Find where the given text appears and provide that cell's center as [X, Y] coordinate. 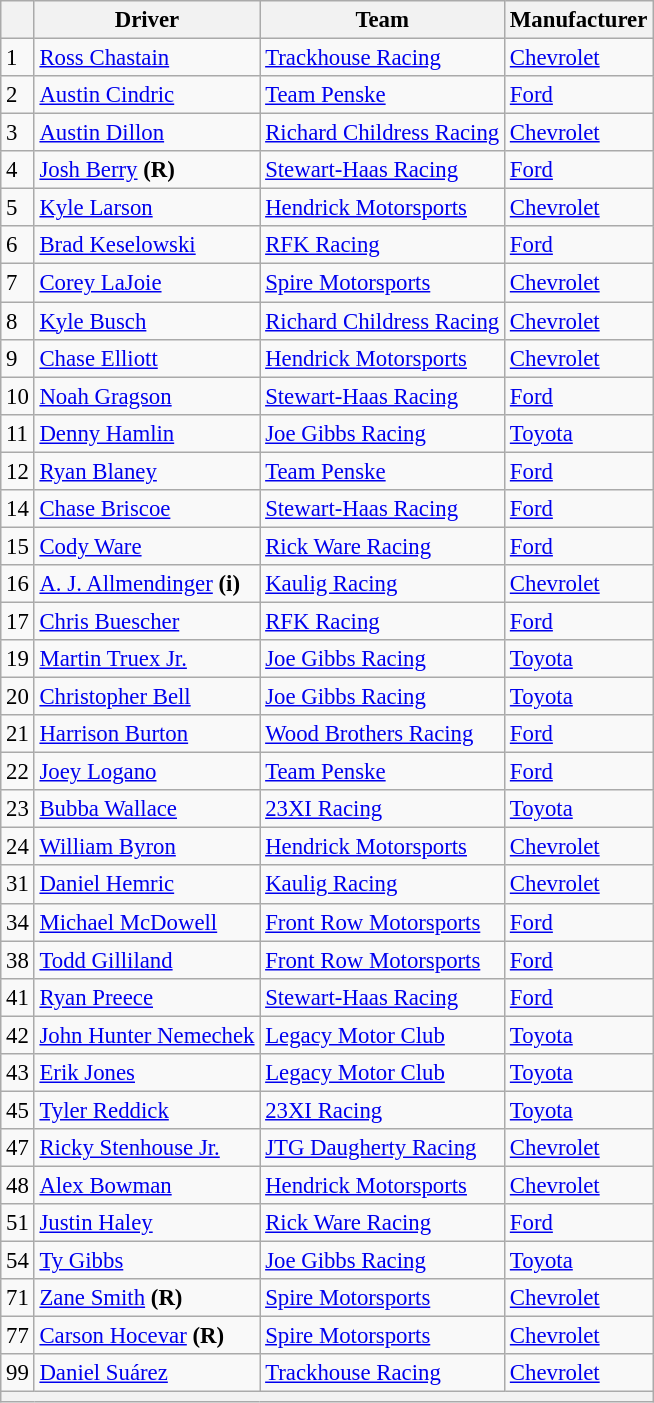
38 [18, 960]
47 [18, 1148]
Chase Briscoe [147, 509]
19 [18, 659]
2 [18, 95]
Ty Gibbs [147, 1261]
17 [18, 621]
51 [18, 1223]
24 [18, 847]
Wood Brothers Racing [382, 734]
15 [18, 546]
4 [18, 170]
William Byron [147, 847]
Martin Truex Jr. [147, 659]
Noah Gragson [147, 396]
Carson Hocevar (R) [147, 1336]
14 [18, 509]
Erik Jones [147, 1073]
Manufacturer [579, 20]
Ryan Preece [147, 997]
Alex Bowman [147, 1185]
9 [18, 358]
10 [18, 396]
Kyle Larson [147, 208]
Bubba Wallace [147, 809]
Ross Chastain [147, 58]
Driver [147, 20]
41 [18, 997]
34 [18, 922]
23 [18, 809]
54 [18, 1261]
Cody Ware [147, 546]
Ricky Stenhouse Jr. [147, 1148]
7 [18, 283]
3 [18, 133]
Corey LaJoie [147, 283]
5 [18, 208]
21 [18, 734]
Austin Dillon [147, 133]
Harrison Burton [147, 734]
Michael McDowell [147, 922]
48 [18, 1185]
Brad Keselowski [147, 245]
Kyle Busch [147, 321]
16 [18, 584]
Justin Haley [147, 1223]
99 [18, 1373]
Denny Hamlin [147, 433]
Chris Buescher [147, 621]
Zane Smith (R) [147, 1298]
JTG Daugherty Racing [382, 1148]
John Hunter Nemechek [147, 1035]
11 [18, 433]
43 [18, 1073]
42 [18, 1035]
45 [18, 1110]
31 [18, 885]
77 [18, 1336]
Daniel Suárez [147, 1373]
20 [18, 697]
Joey Logano [147, 772]
Team [382, 20]
Tyler Reddick [147, 1110]
Austin Cindric [147, 95]
1 [18, 58]
Ryan Blaney [147, 471]
Daniel Hemric [147, 885]
A. J. Allmendinger (i) [147, 584]
8 [18, 321]
Chase Elliott [147, 358]
Josh Berry (R) [147, 170]
12 [18, 471]
71 [18, 1298]
Christopher Bell [147, 697]
Todd Gilliland [147, 960]
6 [18, 245]
22 [18, 772]
